For the text-containing cell, return its midpoint in (x, y) coordinate format. 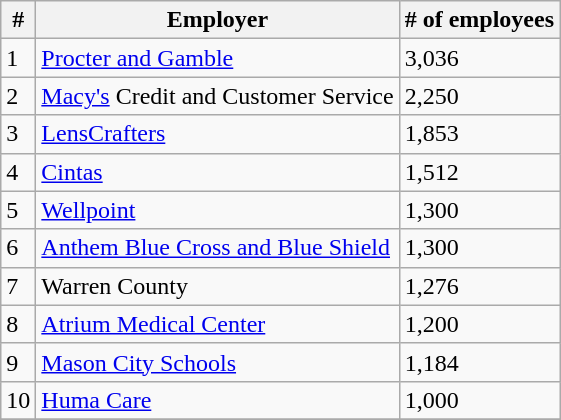
1,000 (479, 400)
5 (18, 210)
1,276 (479, 286)
3,036 (479, 58)
7 (18, 286)
Wellpoint (218, 210)
4 (18, 172)
1 (18, 58)
3 (18, 134)
1,512 (479, 172)
1,200 (479, 324)
Procter and Gamble (218, 58)
Anthem Blue Cross and Blue Shield (218, 248)
Cintas (218, 172)
9 (18, 362)
10 (18, 400)
8 (18, 324)
Mason City Schools (218, 362)
6 (18, 248)
2 (18, 96)
1,184 (479, 362)
Atrium Medical Center (218, 324)
Warren County (218, 286)
Macy's Credit and Customer Service (218, 96)
Huma Care (218, 400)
1,853 (479, 134)
LensCrafters (218, 134)
2,250 (479, 96)
# of employees (479, 20)
# (18, 20)
Employer (218, 20)
